Detect which cell encompasses the target text, then output its [x, y] center coordinate. 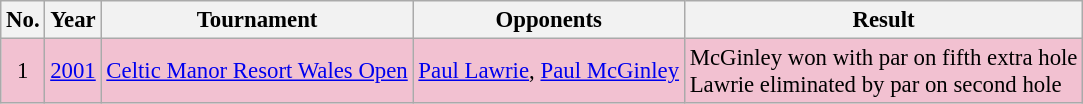
McGinley won with par on fifth extra holeLawrie eliminated by par on second hole [883, 72]
Opponents [548, 20]
No. [23, 20]
Celtic Manor Resort Wales Open [257, 72]
1 [23, 72]
2001 [73, 72]
Year [73, 20]
Tournament [257, 20]
Paul Lawrie, Paul McGinley [548, 72]
Result [883, 20]
